Locate the cell with the specified text and output its (x, y) center coordinate. 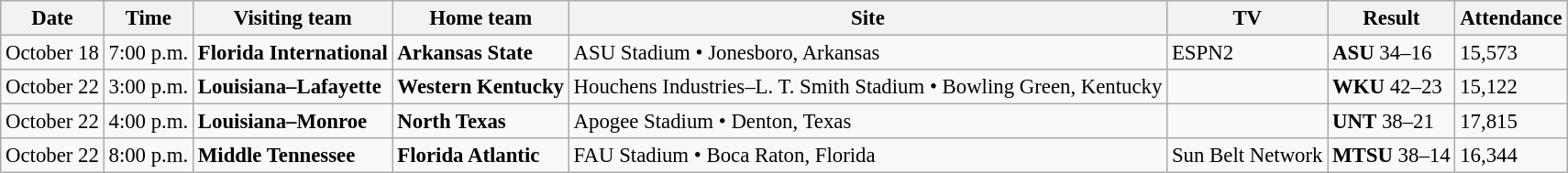
WKU 42–23 (1392, 87)
Arkansas State (480, 53)
TV (1247, 18)
Apogee Stadium • Denton, Texas (867, 122)
8:00 p.m. (149, 156)
Result (1392, 18)
17,815 (1511, 122)
15,122 (1511, 87)
Date (52, 18)
October 18 (52, 53)
Middle Tennessee (293, 156)
7:00 p.m. (149, 53)
FAU Stadium • Boca Raton, Florida (867, 156)
ASU Stadium • Jonesboro, Arkansas (867, 53)
Louisiana–Lafayette (293, 87)
Time (149, 18)
Visiting team (293, 18)
4:00 p.m. (149, 122)
ESPN2 (1247, 53)
ASU 34–16 (1392, 53)
Site (867, 18)
16,344 (1511, 156)
Houchens Industries–L. T. Smith Stadium • Bowling Green, Kentucky (867, 87)
Sun Belt Network (1247, 156)
Home team (480, 18)
MTSU 38–14 (1392, 156)
Florida Atlantic (480, 156)
Louisiana–Monroe (293, 122)
UNT 38–21 (1392, 122)
15,573 (1511, 53)
Western Kentucky (480, 87)
North Texas (480, 122)
Attendance (1511, 18)
3:00 p.m. (149, 87)
Florida International (293, 53)
